Provide the [x, y] coordinate of the cell's center where the given text is located.  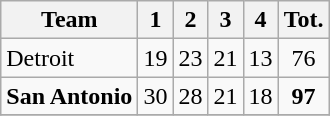
2 [190, 20]
19 [156, 58]
23 [190, 58]
Team [70, 20]
28 [190, 96]
30 [156, 96]
Detroit [70, 58]
4 [260, 20]
18 [260, 96]
Tot. [304, 20]
13 [260, 58]
76 [304, 58]
1 [156, 20]
97 [304, 96]
3 [226, 20]
San Antonio [70, 96]
